Detect which cell encompasses the target text, then output its [X, Y] center coordinate. 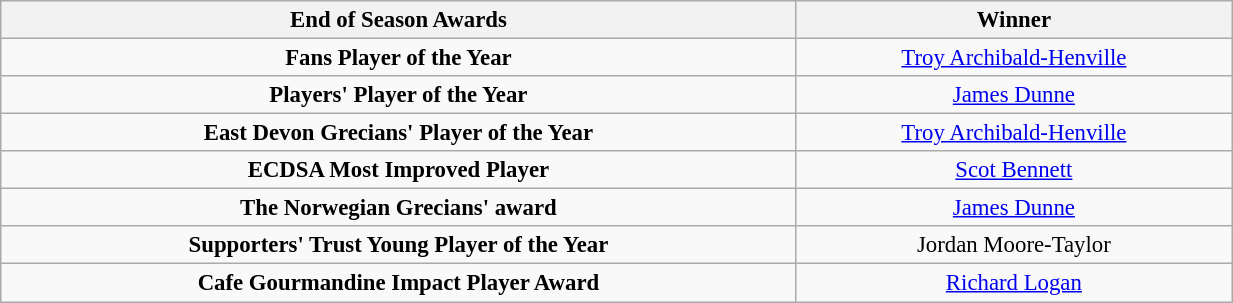
Players' Player of the Year [398, 95]
ECDSA Most Improved Player [398, 170]
Supporters' Trust Young Player of the Year [398, 245]
Richard Logan [1014, 283]
Winner [1014, 20]
Jordan Moore-Taylor [1014, 245]
East Devon Grecians' Player of the Year [398, 133]
The Norwegian Grecians' award [398, 208]
End of Season Awards [398, 20]
Cafe Gourmandine Impact Player Award [398, 283]
Scot Bennett [1014, 170]
Fans Player of the Year [398, 58]
